For the text-containing cell, return its midpoint in [x, y] coordinate format. 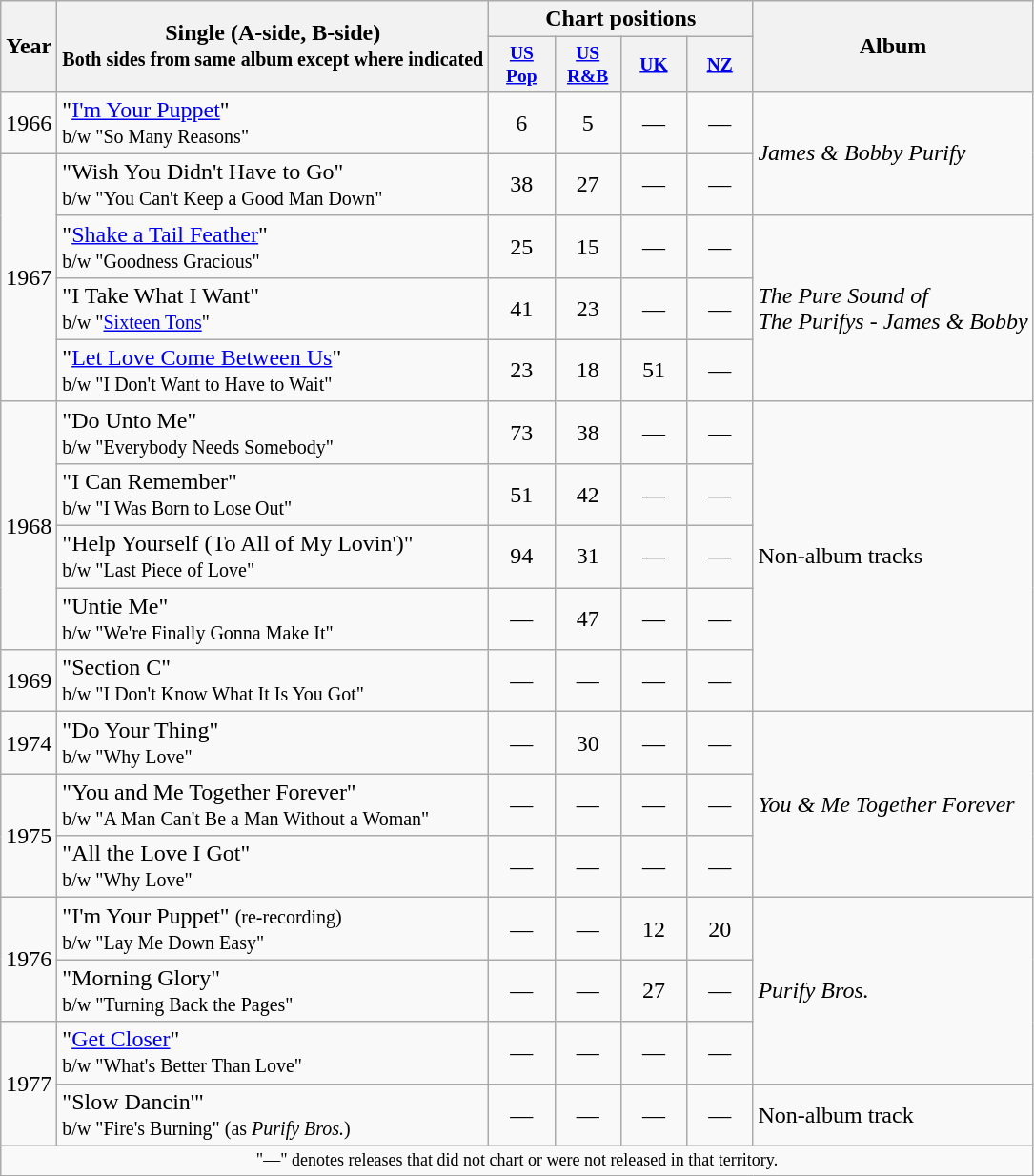
1967 [29, 277]
25 [522, 246]
5 [587, 122]
Single (A-side, B-side)Both sides from same album except where indicated [273, 46]
18 [587, 370]
"Slow Dancin'"b/w "Fire's Burning" (as Purify Bros.) [273, 1115]
James & Bobby Purify [893, 153]
Chart positions [621, 19]
1976 [29, 960]
"Section C"b/w "I Don't Know What It Is You Got" [273, 680]
"All the Love I Got"b/w "Why Love" [273, 867]
You & Me Together Forever [893, 804]
UK [654, 65]
US Pop [522, 65]
Year [29, 46]
Purify Bros. [893, 991]
NZ [720, 65]
94 [522, 557]
1968 [29, 525]
Non-album track [893, 1115]
1969 [29, 680]
"Untie Me"b/w "We're Finally Gonna Make It" [273, 619]
"Help Yourself (To All of My Lovin')"b/w "Last Piece of Love" [273, 557]
"Let Love Come Between Us"b/w "I Don't Want to Have to Wait" [273, 370]
"I Take What I Want"b/w "Sixteen Tons" [273, 309]
1966 [29, 122]
"—" denotes releases that did not chart or were not released in that territory. [517, 1161]
6 [522, 122]
"Shake a Tail Feather"b/w "Goodness Gracious" [273, 246]
1977 [29, 1084]
20 [720, 928]
"You and Me Together Forever"b/w "A Man Can't Be a Man Without a Woman" [273, 804]
"I Can Remember"b/w "I Was Born to Lose Out" [273, 494]
42 [587, 494]
Album [893, 46]
"I'm Your Puppet" (re-recording)b/w "Lay Me Down Easy" [273, 928]
"Wish You Didn't Have to Go"b/w "You Can't Keep a Good Man Down" [273, 185]
"I'm Your Puppet"b/w "So Many Reasons" [273, 122]
USR&B [587, 65]
"Do Unto Me"b/w "Everybody Needs Somebody" [273, 433]
1975 [29, 836]
15 [587, 246]
The Pure Sound ofThe Purifys - James & Bobby [893, 309]
30 [587, 743]
"Get Closer"b/w "What's Better Than Love" [273, 1052]
41 [522, 309]
Non-album tracks [893, 557]
73 [522, 433]
31 [587, 557]
1974 [29, 743]
"Morning Glory"b/w "Turning Back the Pages" [273, 991]
12 [654, 928]
"Do Your Thing"b/w "Why Love" [273, 743]
47 [587, 619]
